Locate the cell with the specified text and output its (x, y) center coordinate. 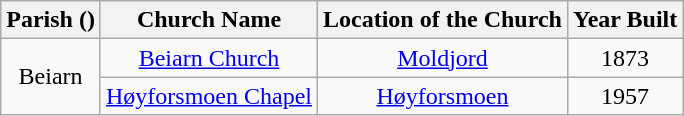
Year Built (624, 20)
Parish () (51, 20)
Moldjord (443, 58)
Beiarn (51, 77)
Høyforsmoen (443, 96)
Høyforsmoen Chapel (208, 96)
Church Name (208, 20)
Location of the Church (443, 20)
1873 (624, 58)
Beiarn Church (208, 58)
1957 (624, 96)
